For the text-containing cell, return its midpoint in (x, y) coordinate format. 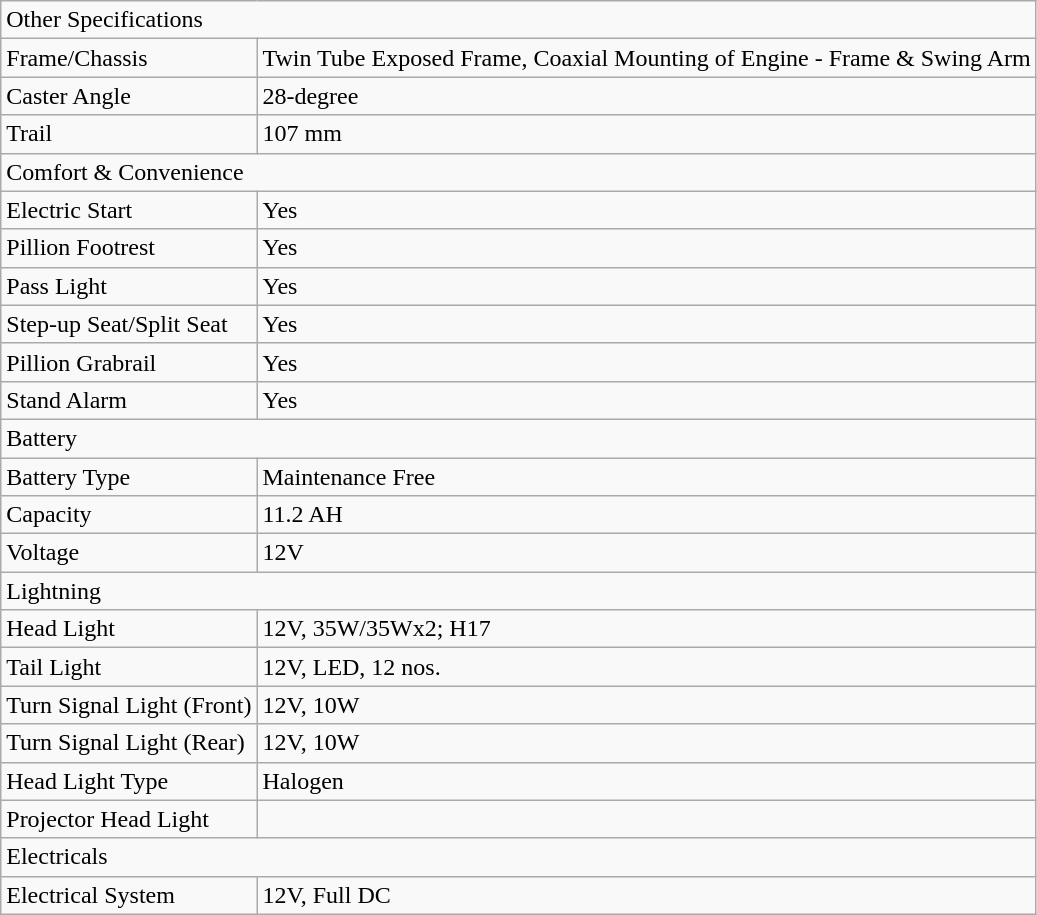
Other Specifications (519, 20)
Maintenance Free (646, 477)
Caster Angle (129, 96)
12V, Full DC (646, 895)
Battery (519, 438)
12V, 35W/35Wx2; H17 (646, 629)
Step-up Seat/Split Seat (129, 324)
Turn Signal Light (Front) (129, 705)
Halogen (646, 781)
11.2 AH (646, 515)
Turn Signal Light (Rear) (129, 743)
Frame/Chassis (129, 58)
Trail (129, 134)
107 mm (646, 134)
Capacity (129, 515)
Pillion Grabrail (129, 362)
Lightning (519, 591)
Projector Head Light (129, 819)
Twin Tube Exposed Frame, Coaxial Mounting of Engine - Frame & Swing Arm (646, 58)
Pillion Footrest (129, 248)
Electricals (519, 857)
Stand Alarm (129, 400)
Head Light Type (129, 781)
Voltage (129, 553)
Electrical System (129, 895)
Comfort & Convenience (519, 172)
12V, LED, 12 nos. (646, 667)
Tail Light (129, 667)
Battery Type (129, 477)
Electric Start (129, 210)
Head Light (129, 629)
12V (646, 553)
Pass Light (129, 286)
28-degree (646, 96)
